Provide the [X, Y] coordinate of the cell's center where the given text is located.  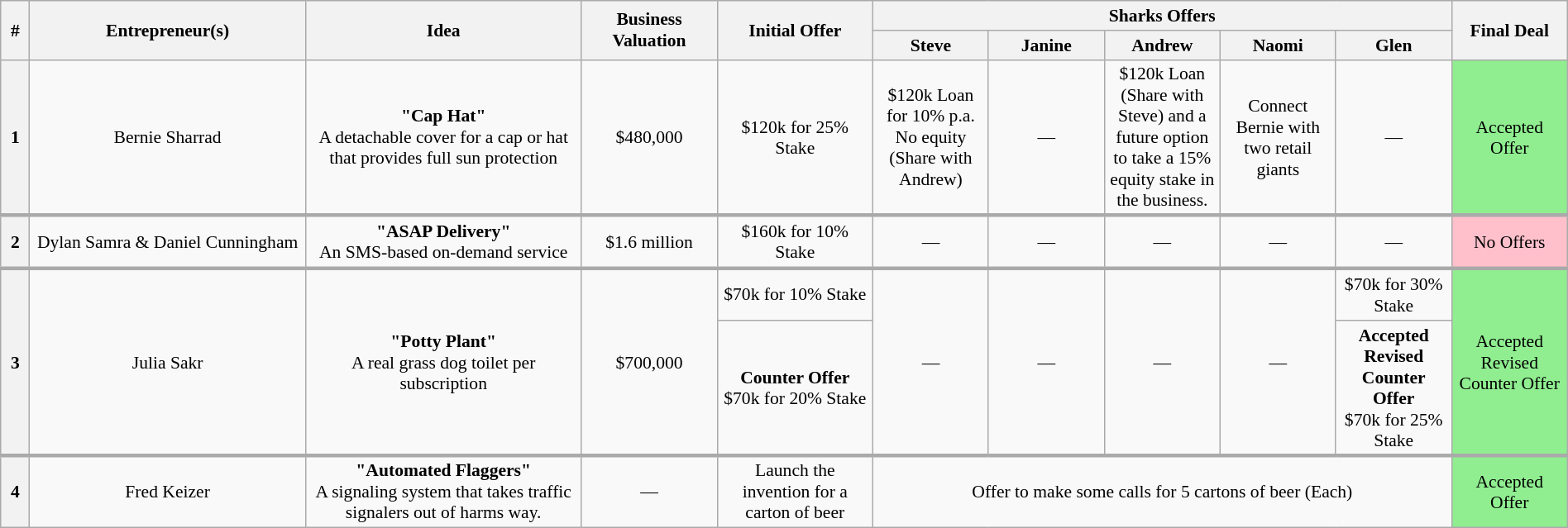
Julia Sakr [168, 362]
Business Valuation [649, 30]
Accepted Revised Counter Offer $70k for 25% Stake [1394, 388]
Dylan Samra & Daniel Cunningham [168, 242]
"Cap Hat" A detachable cover for a cap or hat that provides full sun protection [443, 137]
Janine [1046, 45]
Glen [1394, 45]
Naomi [1278, 45]
Entrepreneur(s) [168, 30]
1 [15, 137]
# [15, 30]
Counter Offer $70k for 20% Stake [795, 388]
No Offers [1509, 242]
3 [15, 362]
$120k Loan (Share with Steve) and a future option to take a 15% equity stake in the business. [1162, 137]
$120k Loan for 10% p.a. No equity (Share with Andrew) [930, 137]
Offer to make some calls for 5 cartons of beer (Each) [1162, 492]
$120k for 25% Stake [795, 137]
Accepted Revised Counter Offer [1509, 362]
Connect Bernie with two retail giants [1278, 137]
"Automated Flaggers" A signaling system that takes traffic signalers out of harms way. [443, 492]
Steve [930, 45]
"Potty Plant" A real grass dog toilet per subscription [443, 362]
$480,000 [649, 137]
2 [15, 242]
Fred Keizer [168, 492]
4 [15, 492]
Sharks Offers [1162, 16]
Final Deal [1509, 30]
$700,000 [649, 362]
$1.6 million [649, 242]
$160k for 10% Stake [795, 242]
Initial Offer [795, 30]
Launch the invention for a carton of beer [795, 492]
$70k for 10% Stake [795, 294]
Andrew [1162, 45]
"ASAP Delivery" An SMS-based on-demand service [443, 242]
Idea [443, 30]
$70k for 30% Stake [1394, 294]
Bernie Sharrad [168, 137]
